Detect which cell encompasses the target text, then output its (X, Y) center coordinate. 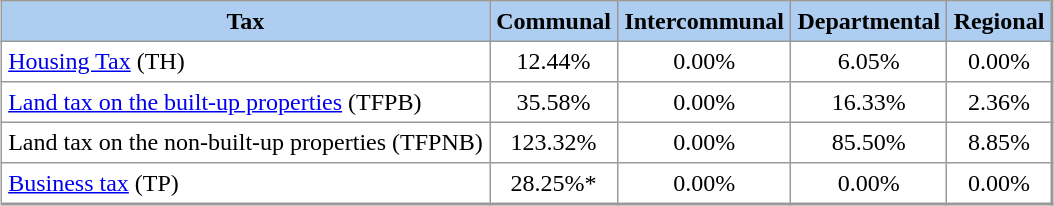
28.25%* (554, 184)
Communal (554, 21)
Land tax on the non-built-up properties (TFPNB) (245, 142)
12.44% (554, 61)
Business tax (TP) (245, 184)
Tax (245, 21)
35.58% (554, 102)
16.33% (869, 102)
Land tax on the built-up properties (TFPB) (245, 102)
6.05% (869, 61)
85.50% (869, 142)
Departmental (869, 21)
123.32% (554, 142)
8.85% (1000, 142)
2.36% (1000, 102)
Housing Tax (TH) (245, 61)
Intercommunal (704, 21)
Regional (1000, 21)
